Extract the [X, Y] coordinate from the center of the cell holding the provided text.  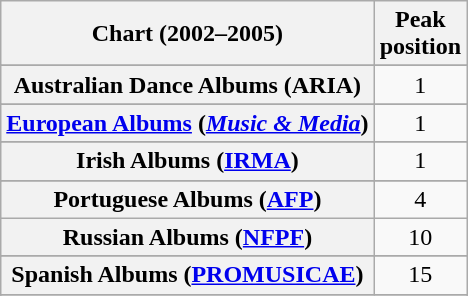
Peakposition [420, 34]
4 [420, 199]
15 [420, 275]
10 [420, 237]
Spanish Albums (PROMUSICAE) [188, 275]
Australian Dance Albums (ARIA) [188, 85]
Portuguese Albums (AFP) [188, 199]
Irish Albums (IRMA) [188, 161]
Chart (2002–2005) [188, 34]
European Albums (Music & Media) [188, 123]
Russian Albums (NFPF) [188, 237]
